Detect which cell encompasses the target text, then output its (X, Y) center coordinate. 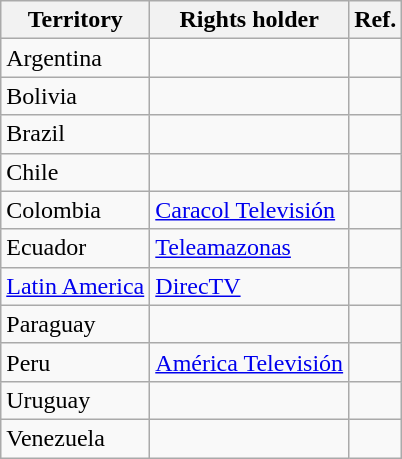
Teleamazonas (250, 248)
Paraguay (76, 324)
Territory (76, 20)
Brazil (76, 134)
Colombia (76, 210)
Caracol Televisión (250, 210)
Latin America (76, 286)
América Televisión (250, 362)
Bolivia (76, 96)
Ref. (376, 20)
Rights holder (250, 20)
Peru (76, 362)
Venezuela (76, 438)
Ecuador (76, 248)
Chile (76, 172)
DirecTV (250, 286)
Argentina (76, 58)
Uruguay (76, 400)
